Find where the given text appears and provide that cell's center as [X, Y] coordinate. 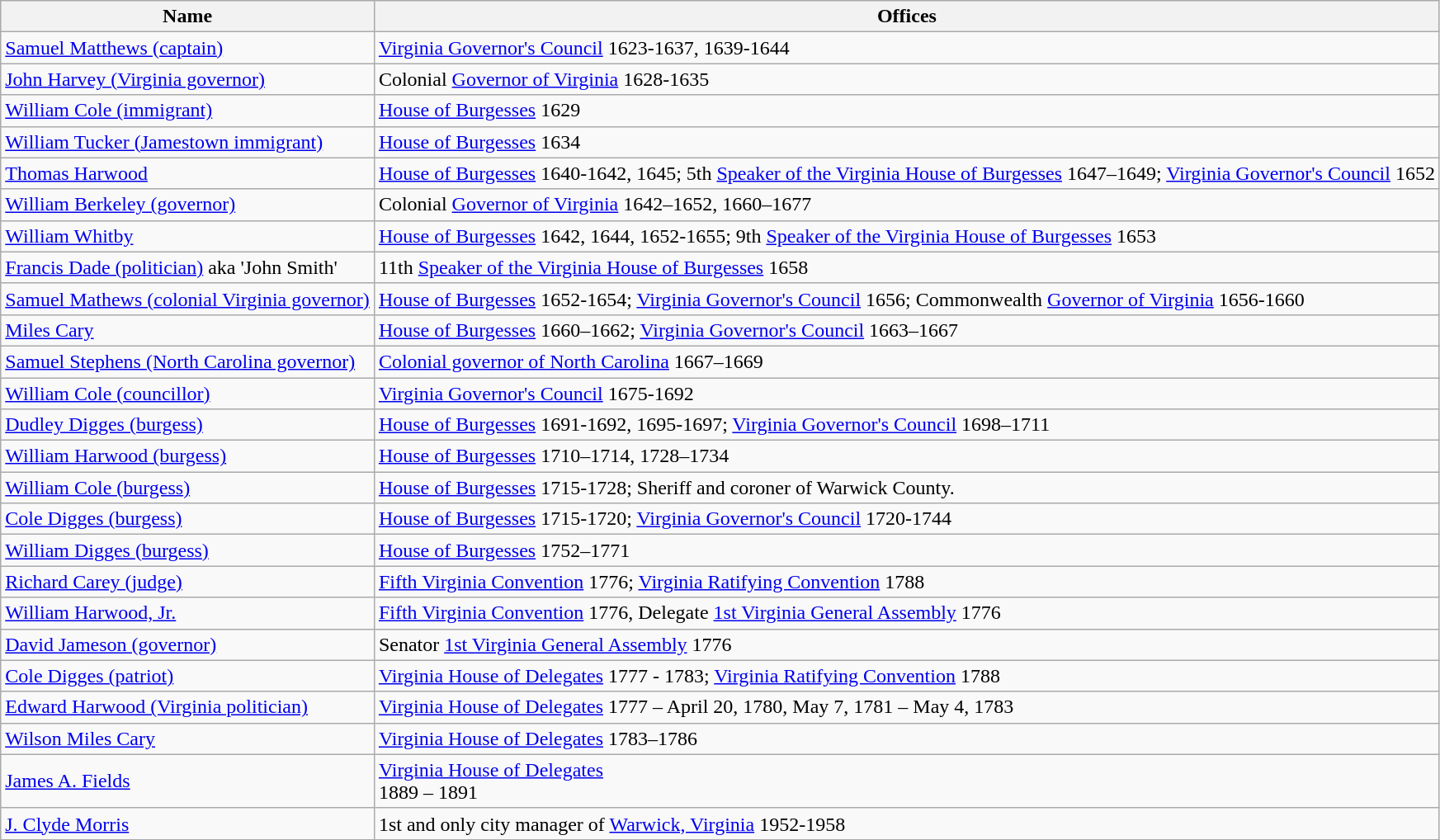
Virginia House of Delegates 1783–1786 [906, 739]
Virginia Governor's Council 1675-1692 [906, 394]
Fifth Virginia Convention 1776; Virginia Ratifying Convention 1788 [906, 582]
1st and only city manager of Warwick, Virginia 1952-1958 [906, 823]
John Harvey (Virginia governor) [188, 79]
William Harwood, Jr. [188, 613]
Virginia House of Delegates 1777 - 1783; Virginia Ratifying Convention 1788 [906, 676]
William Cole (immigrant) [188, 111]
William Whitby [188, 236]
Name [188, 17]
William Tucker (Jamestown immigrant) [188, 142]
Offices [906, 17]
William Digges (burgess) [188, 550]
Samuel Stephens (North Carolina governor) [188, 361]
Virginia House of Delegates 1777 – April 20, 1780, May 7, 1781 – May 4, 1783 [906, 707]
Edward Harwood (Virginia politician) [188, 707]
William Berkeley (governor) [188, 205]
House of Burgesses 1660–1662; Virginia Governor's Council 1663–1667 [906, 330]
William Harwood (burgess) [188, 456]
House of Burgesses 1640-1642, 1645; 5th Speaker of the Virginia House of Burgesses 1647–1649; Virginia Governor's Council 1652 [906, 173]
House of Burgesses 1629 [906, 111]
Dudley Digges (burgess) [188, 425]
Samuel Matthews (captain) [188, 48]
Miles Cary [188, 330]
Colonial Governor of Virginia 1642–1652, 1660–1677 [906, 205]
Wilson Miles Cary [188, 739]
Thomas Harwood [188, 173]
House of Burgesses 1652-1654; Virginia Governor's Council 1656; Commonwealth Governor of Virginia 1656-1660 [906, 299]
Richard Carey (judge) [188, 582]
House of Burgesses 1634 [906, 142]
Cole Digges (burgess) [188, 519]
J. Clyde Morris [188, 823]
House of Burgesses 1642, 1644, 1652-1655; 9th Speaker of the Virginia House of Burgesses 1653 [906, 236]
William Cole (burgess) [188, 488]
Samuel Mathews (colonial Virginia governor) [188, 299]
House of Burgesses 1710–1714, 1728–1734 [906, 456]
House of Burgesses 1691-1692, 1695-1697; Virginia Governor's Council 1698–1711 [906, 425]
Colonial governor of North Carolina 1667–1669 [906, 361]
James A. Fields [188, 781]
David Jameson (governor) [188, 644]
Senator 1st Virginia General Assembly 1776 [906, 644]
William Cole (councillor) [188, 394]
House of Burgesses 1752–1771 [906, 550]
11th Speaker of the Virginia House of Burgesses 1658 [906, 267]
Fifth Virginia Convention 1776, Delegate 1st Virginia General Assembly 1776 [906, 613]
Francis Dade (politician) aka 'John Smith' [188, 267]
House of Burgesses 1715-1728; Sheriff and coroner of Warwick County. [906, 488]
Colonial Governor of Virginia 1628-1635 [906, 79]
House of Burgesses 1715-1720; Virginia Governor's Council 1720-1744 [906, 519]
Virginia Governor's Council 1623-1637, 1639-1644 [906, 48]
Virginia House of Delegates1889 – 1891 [906, 781]
Cole Digges (patriot) [188, 676]
